Detect which cell encompasses the target text, then output its [X, Y] center coordinate. 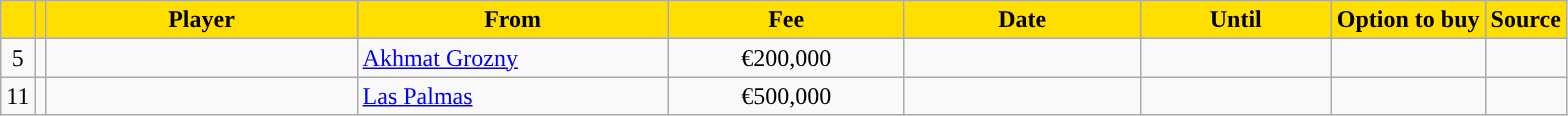
From [512, 20]
Fee [786, 20]
Option to buy [1408, 20]
5 [18, 58]
Las Palmas [512, 96]
€200,000 [786, 58]
€500,000 [786, 96]
Akhmat Grozny [512, 58]
Date [1022, 20]
Player [202, 20]
11 [18, 96]
Source [1526, 20]
Until [1236, 20]
